Search for the cell housing the specified text and yield its [X, Y] center coordinate. 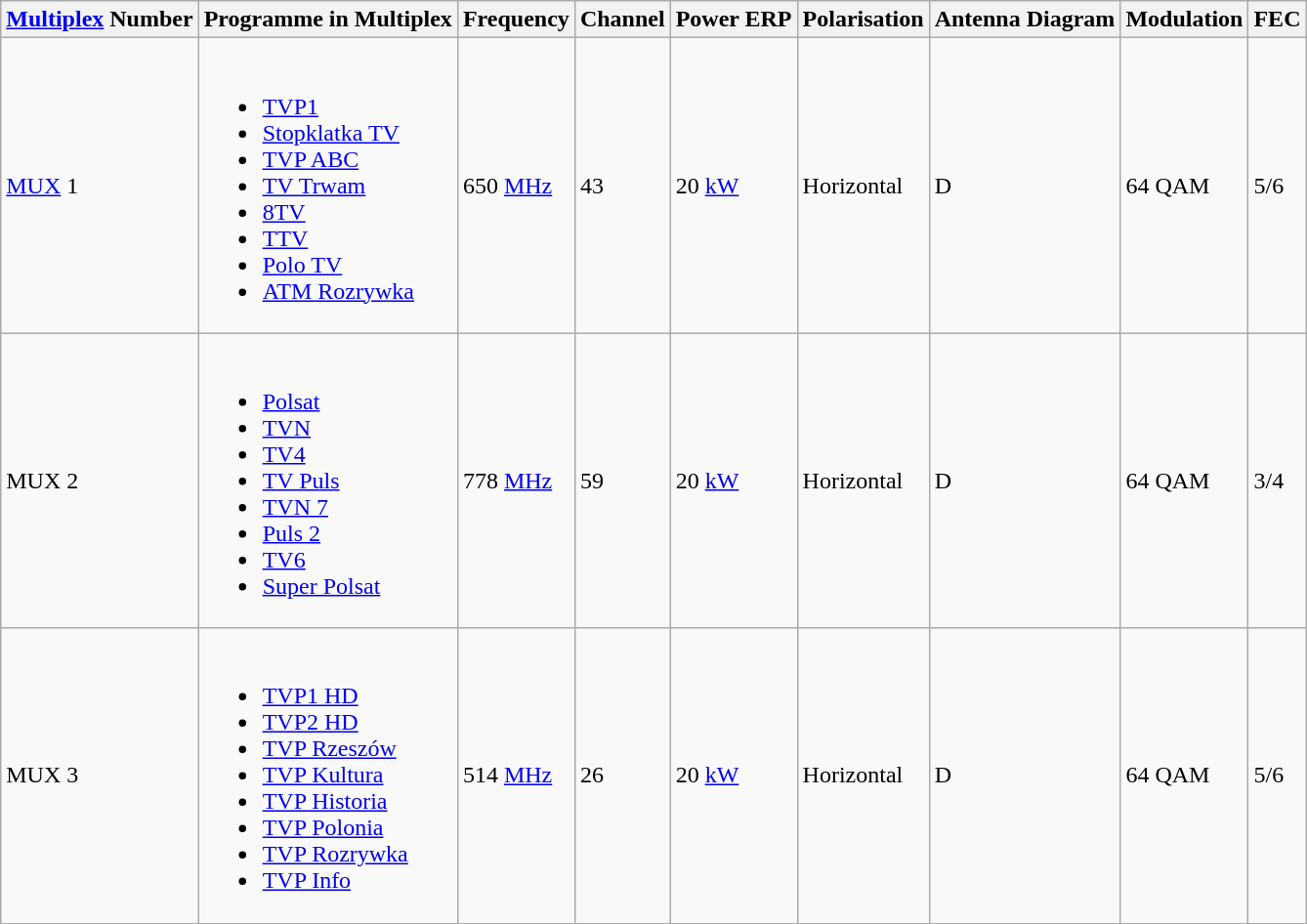
Channel [622, 20]
Polarisation [864, 20]
TVP1Stopklatka TVTVP ABCTV Trwam8TVTTVPolo TVATM Rozrywka [328, 186]
Modulation [1184, 20]
59 [622, 481]
MUX 2 [100, 481]
43 [622, 186]
Programme in Multiplex [328, 20]
3/4 [1278, 481]
Frequency [516, 20]
Power ERP [734, 20]
TVP1 HDTVP2 HDTVP RzeszówTVP KulturaTVP HistoriaTVP PoloniaTVP RozrywkaTVP Info [328, 776]
FEC [1278, 20]
26 [622, 776]
MUX 1 [100, 186]
Multiplex Number [100, 20]
778 MHz [516, 481]
MUX 3 [100, 776]
514 MHz [516, 776]
650 MHz [516, 186]
PolsatTVNTV4TV PulsTVN 7Puls 2TV6Super Polsat [328, 481]
Antenna Diagram [1025, 20]
